Output the [X, Y] coordinate of the center of the cell containing the given text.  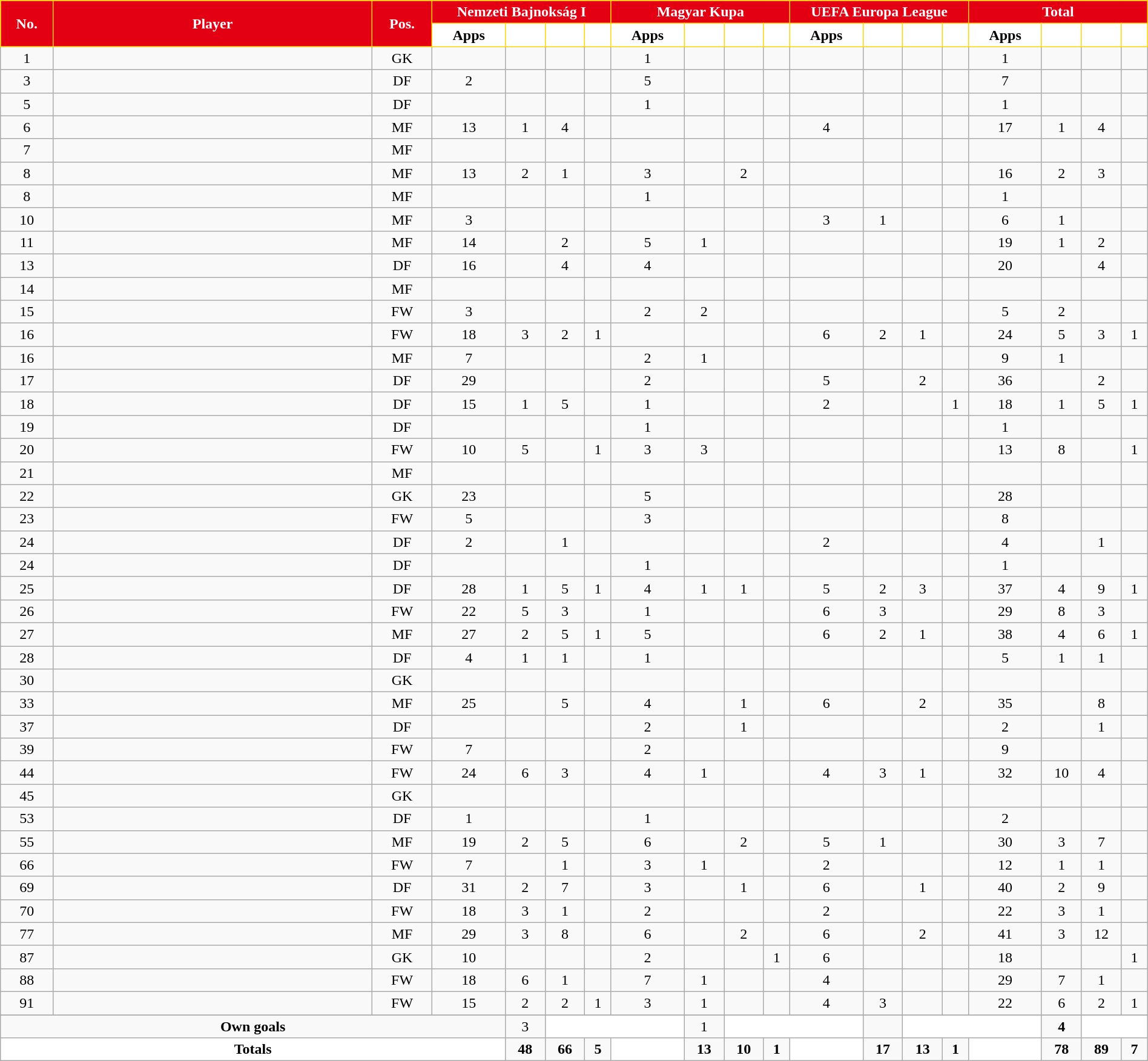
41 [1005, 934]
No. [27, 24]
40 [1005, 888]
32 [1005, 773]
39 [27, 750]
36 [1005, 381]
91 [27, 1003]
31 [469, 888]
55 [27, 842]
Magyar Kupa [700, 12]
Pos. [402, 24]
70 [27, 911]
Own goals [253, 1026]
87 [27, 957]
Nemzeti Bajnokság I [522, 12]
48 [526, 1049]
88 [27, 980]
Player [213, 24]
78 [1061, 1049]
11 [27, 242]
38 [1005, 634]
35 [1005, 704]
69 [27, 888]
21 [27, 473]
33 [27, 704]
26 [27, 611]
53 [27, 819]
UEFA Europa League [879, 12]
Totals [253, 1049]
44 [27, 773]
77 [27, 934]
45 [27, 796]
Total [1058, 12]
89 [1101, 1049]
